Determine the [X, Y] coordinate at the center of the cell enclosing the given text.  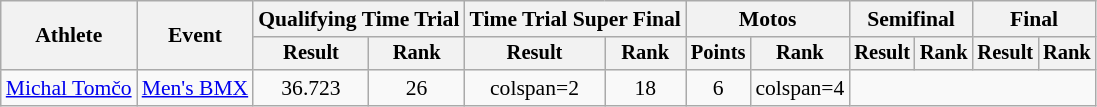
Qualifying Time Trial [358, 19]
Semifinal [910, 19]
18 [644, 88]
Athlete [69, 36]
Final [1034, 19]
Time Trial Super Final [574, 19]
6 [718, 88]
colspan=2 [534, 88]
Men's BMX [196, 88]
Motos [768, 19]
Event [196, 36]
colspan=4 [800, 88]
26 [417, 88]
36.723 [311, 88]
Points [718, 54]
Michal Tomčo [69, 88]
